Return [x, y] of the center of cell containing provided text 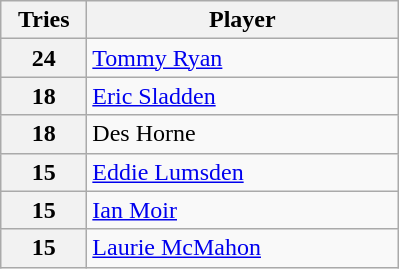
Tommy Ryan [242, 58]
Ian Moir [242, 210]
Des Horne [242, 134]
Player [242, 20]
Laurie McMahon [242, 248]
Tries [44, 20]
Eric Sladden [242, 96]
24 [44, 58]
Eddie Lumsden [242, 172]
